Find where the given text appears and provide that cell's center as (x, y) coordinate. 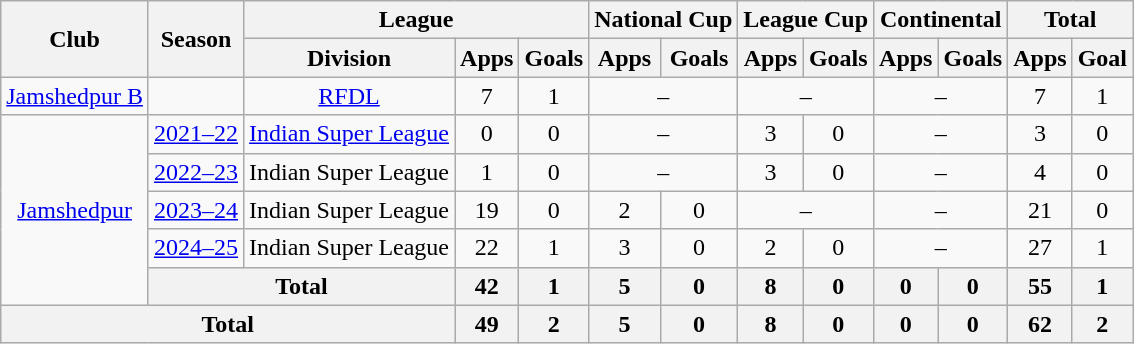
4 (1040, 172)
League (416, 20)
Goal (1102, 58)
RFDL (350, 96)
2024–25 (196, 248)
2023–24 (196, 210)
League Cup (806, 20)
Continental (941, 20)
19 (487, 210)
Jamshedpur (75, 210)
Jamshedpur B (75, 96)
62 (1040, 324)
Season (196, 39)
42 (487, 286)
27 (1040, 248)
49 (487, 324)
National Cup (664, 20)
Club (75, 39)
55 (1040, 286)
2022–23 (196, 172)
22 (487, 248)
21 (1040, 210)
2021–22 (196, 134)
Division (350, 58)
